Return the [x, y] coordinate for the center point of the cell that contains the specified text.  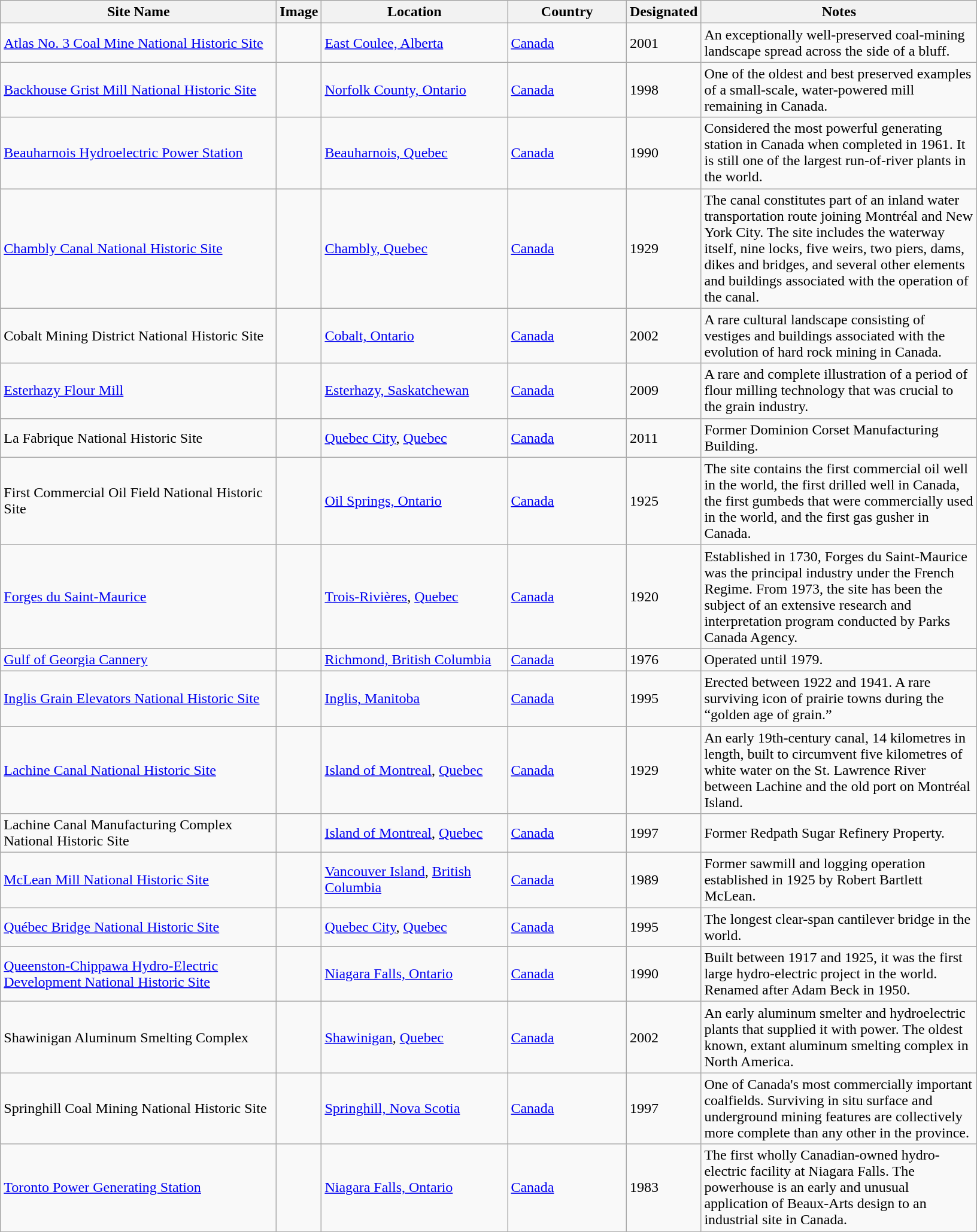
Chambly Canal National Historic Site [139, 248]
Inglis Grain Elevators National Historic Site [139, 698]
1998 [663, 90]
A rare cultural landscape consisting of vestiges and buildings associated with the evolution of hard rock mining in Canada. [839, 336]
Québec Bridge National Historic Site [139, 927]
Chambly, Quebec [414, 248]
Esterhazy, Saskatchewan [414, 391]
McLean Mill National Historic Site [139, 880]
Notes [839, 12]
Gulf of Georgia Cannery [139, 659]
East Coulee, Alberta [414, 43]
2011 [663, 438]
Shawinigan Aluminum Smelting Complex [139, 1038]
Forges du Saint-Maurice [139, 596]
The longest clear-span cantilever bridge in the world. [839, 927]
1983 [663, 1188]
Backhouse Grist Mill National Historic Site [139, 90]
Cobalt Mining District National Historic Site [139, 336]
La Fabrique National Historic Site [139, 438]
Esterhazy Flour Mill [139, 391]
Lachine Canal Manufacturing Complex National Historic Site [139, 833]
Richmond, British Columbia [414, 659]
Built between 1917 and 1925, it was the first large hydro-electric project in the world. Renamed after Adam Beck in 1950. [839, 974]
Vancouver Island, British Columbia [414, 880]
Former Dominion Corset Manufacturing Building. [839, 438]
Former sawmill and logging operation established in 1925 by Robert Bartlett McLean. [839, 880]
Springhill, Nova Scotia [414, 1108]
Considered the most powerful generating station in Canada when completed in 1961. It is still one of the largest run-of-river plants in the world. [839, 153]
Oil Springs, Ontario [414, 501]
Toronto Power Generating Station [139, 1188]
First Commercial Oil Field National Historic Site [139, 501]
A rare and complete illustration of a period of flour milling technology that was crucial to the grain industry. [839, 391]
Beauharnois, Quebec [414, 153]
Image [299, 12]
Atlas No. 3 Coal Mine National Historic Site [139, 43]
Operated until 1979. [839, 659]
Beauharnois Hydroelectric Power Station [139, 153]
Former Redpath Sugar Refinery Property. [839, 833]
2001 [663, 43]
Lachine Canal National Historic Site [139, 770]
1989 [663, 880]
1925 [663, 501]
Erected between 1922 and 1941. A rare surviving icon of prairie towns during the “golden age of grain.” [839, 698]
Location [414, 12]
An exceptionally well-preserved coal-mining landscape spread across the side of a bluff. [839, 43]
Springhill Coal Mining National Historic Site [139, 1108]
2009 [663, 391]
Shawinigan, Quebec [414, 1038]
Country [568, 12]
One of the oldest and best preserved examples of a small-scale, water-powered mill remaining in Canada. [839, 90]
Cobalt, Ontario [414, 336]
Inglis, Manitoba [414, 698]
1920 [663, 596]
An early aluminum smelter and hydroelectric plants that supplied it with power. The oldest known, extant aluminum smelting complex in North America. [839, 1038]
1976 [663, 659]
Queenston-Chippawa Hydro-Electric Development National Historic Site [139, 974]
Trois-Rivières, Quebec [414, 596]
Norfolk County, Ontario [414, 90]
Site Name [139, 12]
Designated [663, 12]
